Identify which cell holds the provided text, then report its [x, y] central coordinate. 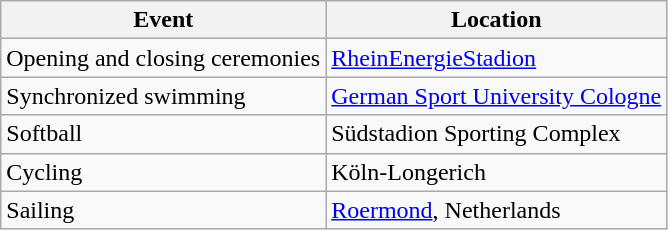
Opening and closing ceremonies [164, 58]
Event [164, 20]
Cycling [164, 172]
Location [496, 20]
RheinEnergieStadion [496, 58]
Synchronized swimming [164, 96]
Softball [164, 134]
Südstadion Sporting Complex [496, 134]
Köln-Longerich [496, 172]
Sailing [164, 210]
Roermond, Netherlands [496, 210]
German Sport University Cologne [496, 96]
